Capture the cell that displays the provided text and extract its (X, Y) central coordinate. 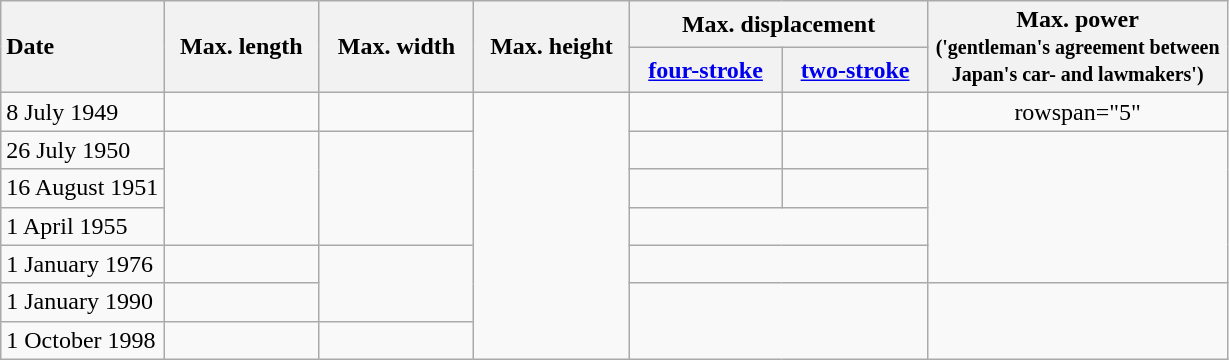
Max. width (396, 47)
four-stroke (706, 70)
two-stroke (855, 70)
1 January 1976 (82, 264)
Max. length (242, 47)
16 August 1951 (82, 188)
Date (82, 47)
1 October 1998 (82, 340)
1 January 1990 (82, 302)
Max. power('gentleman's agreement between Japan's car- and lawmakers') (1078, 47)
Max. displacement (778, 24)
8 July 1949 (82, 112)
1 April 1955 (82, 226)
Max. height (552, 47)
26 July 1950 (82, 150)
rowspan="5" (1078, 112)
